Return (X, Y) of the center of cell containing provided text 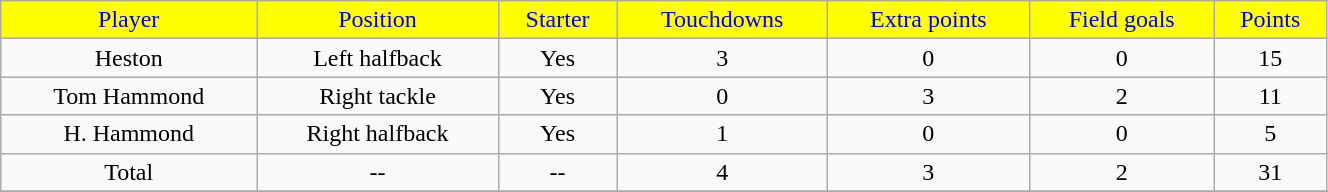
Right tackle (378, 96)
1 (722, 134)
Touchdowns (722, 20)
11 (1270, 96)
Starter (558, 20)
Heston (129, 58)
31 (1270, 172)
Points (1270, 20)
Right halfback (378, 134)
15 (1270, 58)
Total (129, 172)
Tom Hammond (129, 96)
H. Hammond (129, 134)
Field goals (1122, 20)
Player (129, 20)
Left halfback (378, 58)
4 (722, 172)
Position (378, 20)
5 (1270, 134)
Extra points (929, 20)
